Output the [x, y] coordinate of the center of the cell containing the given text.  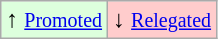
↓ Relegated [162, 20]
↑ Promoted [54, 20]
